Pinpoint the cell where the given text exists, returning its (x, y) midpoint coordinate. 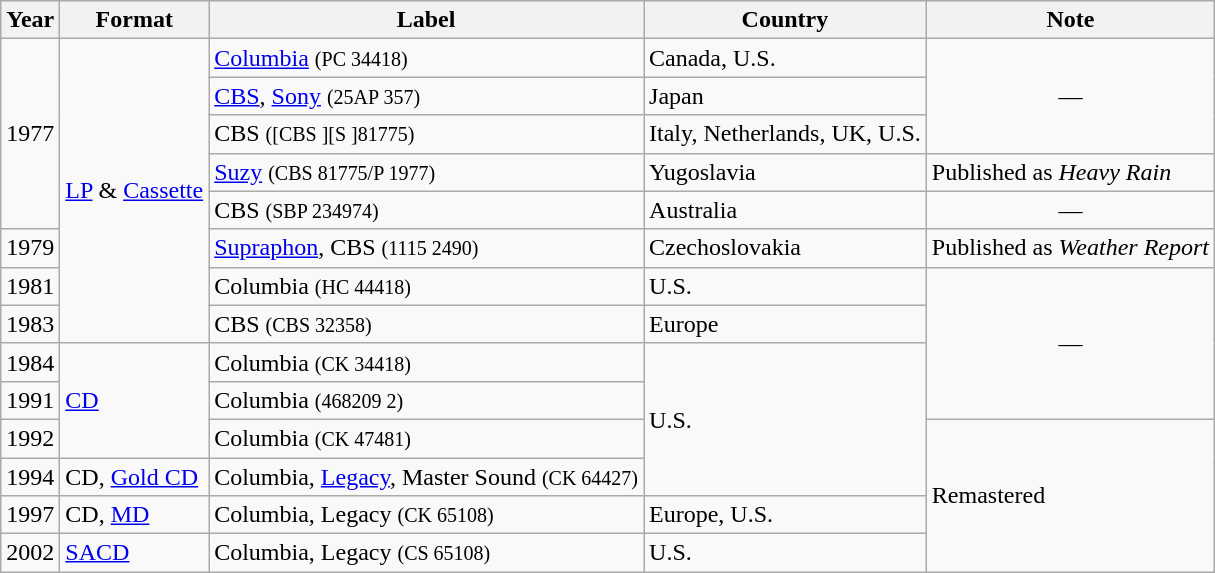
Columbia, Legacy (CS 65108) (426, 553)
1979 (30, 248)
1992 (30, 438)
Columbia (468209 2) (426, 400)
CBS (SBP 234974) (426, 210)
Australia (786, 210)
Supraphon, CBS (1115 2490) (426, 248)
Published as Heavy Rain (1070, 172)
Columbia (CK 47481) (426, 438)
CD (134, 400)
Columbia (PC 34418) (426, 58)
CBS, Sony (25AP 357) (426, 96)
Columbia (HC 44418) (426, 286)
Yugoslavia (786, 172)
Label (426, 20)
Suzy (CBS 81775/P 1977) (426, 172)
1991 (30, 400)
Note (1070, 20)
Columbia, Legacy, Master Sound (CK 64427) (426, 477)
Czechoslovakia (786, 248)
Country (786, 20)
Remastered (1070, 495)
1994 (30, 477)
Europe, U.S. (786, 515)
1977 (30, 134)
1984 (30, 362)
Columbia, Legacy (CK 65108) (426, 515)
Format (134, 20)
CBS (CBS 32358) (426, 324)
2002 (30, 553)
Japan (786, 96)
Year (30, 20)
1981 (30, 286)
1983 (30, 324)
Canada, U.S. (786, 58)
Italy, Netherlands, UK, U.S. (786, 134)
Published as Weather Report (1070, 248)
CD, Gold CD (134, 477)
LP & Cassette (134, 191)
Europe (786, 324)
CBS ([CBS ][S ]81775) (426, 134)
Columbia (CK 34418) (426, 362)
1997 (30, 515)
CD, MD (134, 515)
SACD (134, 553)
